Search for the cell housing the specified text and yield its [x, y] center coordinate. 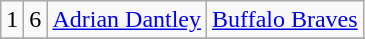
6 [36, 20]
Buffalo Braves [286, 20]
1 [12, 20]
Adrian Dantley [127, 20]
